Pinpoint the cell where the given text exists, returning its [x, y] midpoint coordinate. 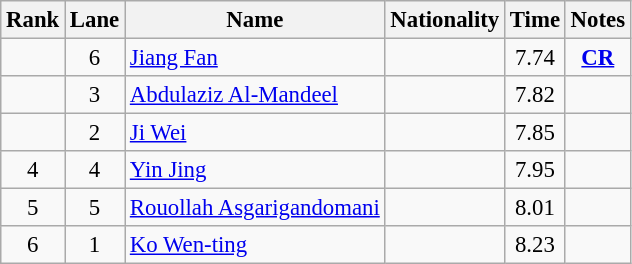
7.85 [536, 133]
Jiang Fan [256, 58]
Name [256, 20]
7.82 [536, 95]
8.23 [536, 245]
Ko Wen-ting [256, 245]
2 [95, 133]
Ji Wei [256, 133]
8.01 [536, 208]
CR [598, 58]
7.95 [536, 170]
3 [95, 95]
Lane [95, 20]
Abdulaziz Al-Mandeel [256, 95]
Time [536, 20]
Yin Jing [256, 170]
Notes [598, 20]
Rank [33, 20]
1 [95, 245]
Nationality [444, 20]
Rouollah Asgarigandomani [256, 208]
7.74 [536, 58]
